Capture the cell that displays the provided text and extract its (x, y) central coordinate. 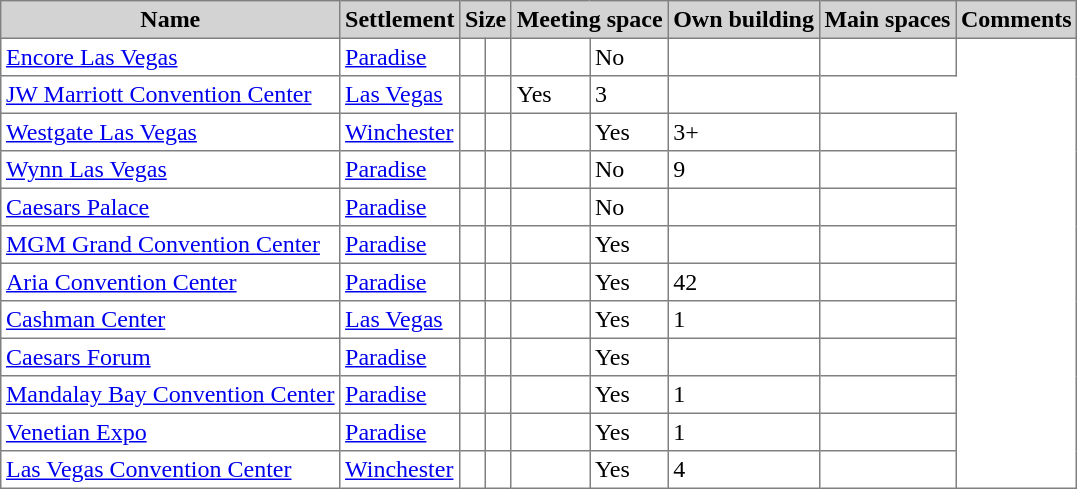
Aria Convention Center (170, 282)
3 (629, 95)
Venetian Expo (170, 432)
Mandalay Bay Convention Center (170, 395)
3+ (744, 132)
Las Vegas Convention Center (170, 470)
4 (744, 470)
Size (486, 20)
Main spaces (887, 20)
Wynn Las Vegas (170, 170)
Westgate Las Vegas (170, 132)
Meeting space (589, 20)
Cashman Center (170, 320)
Caesars Palace (170, 207)
JW Marriott Convention Center (170, 95)
Settlement (400, 20)
MGM Grand Convention Center (170, 245)
Encore Las Vegas (170, 57)
Own building (744, 20)
Comments (1016, 20)
9 (744, 170)
Caesars Forum (170, 357)
Name (170, 20)
42 (744, 282)
